Return the (X, Y) coordinate for the center point of the cell that contains the specified text.  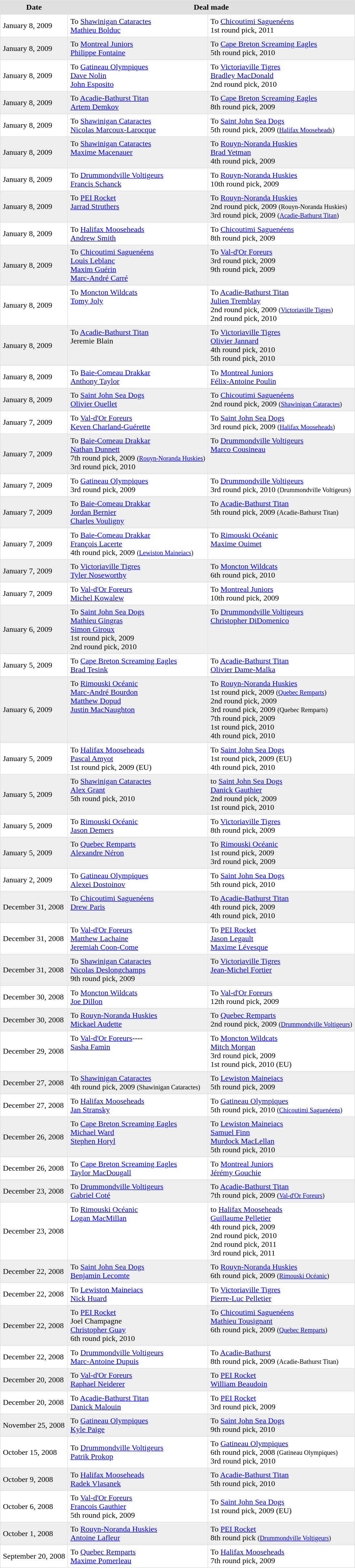
To Val-d'Or Foreurs12th round pick, 2009 (281, 997)
To Baie-Comeau DrakkarNathan Dunnett7th round pick, 2009 (Rouyn-Noranda Huskies)3rd round pick, 2010 (138, 454)
October 1, 2008 (34, 1533)
To Baie-Comeau DrakkarJordan BernierCharles Vouligny (138, 512)
To PEI RocketJarrad Struthers (138, 207)
to Halifax MooseheadsGuillaume Pelletier4th round pick, 20092nd round pick, 20102nd round pick, 20113rd round pick, 2011 (281, 1231)
To Chicoutimi SaguenéensLouis LeblancMaxim GuérinMarc-André Carré (138, 265)
To Cape Breton Screaming EaglesTaylor MacDougall (138, 1168)
To Chicoutimi SaguenéensMathieu Tousignant6th round pick, 2009 (Quebec Remparts) (281, 1325)
To Halifax MooseheadsPascal Amyot1st round pick, 2009 (EU) (138, 759)
To Quebec RempartsMaxime Pomerleau (138, 1556)
To Gatineau OlympiquesKyle Paige (138, 1425)
To Gatineau Olympiques5th round pick, 2010 (Chicoutimi Saguenéens) (281, 1105)
To Quebec RempartsAlexandre Néron (138, 853)
To Acadie-Bathurst Titan5th round pick, 2010 (281, 1479)
To Rimouski OcéanicMarc-André BourdonMatthew DopudJustin MacNaughton (138, 710)
To Cape Breton Screaming Eagles5th round pick, 2010 (281, 48)
To Acadie-Bathurst TitanOlivier Dame-Malka (281, 665)
To Val-d'Or Foreurs----Sasha Famin (138, 1051)
To Baie-Comeau DrakkarFrançois Lacerte4th round pick, 2009 (Lewiston Maineiacs) (138, 544)
To Saint John Sea Dogs3rd round pick, 2009 (Halifax Mooseheads) (281, 422)
To Drummondville VoltigeursPatrik Prokop (138, 1452)
To Val-d'Or ForeursKeven Charland-Guérette (138, 422)
To Chicoutimi Saguenéens2nd round pick, 2009 (Shawinigan Cataractes) (281, 400)
To Moncton Wildcats6th round pick, 2010 (281, 571)
To Montreal Juniors10th round pick, 2009 (281, 593)
To Halifax MooseheadsAndrew Smith (138, 233)
To PEI Rocket3rd round pick, 2009 (281, 1402)
To Moncton WildcatsTomy Joly (138, 305)
December 29, 2008 (34, 1051)
To Quebec Remparts2nd round pick, 2009 (Drummondville Voltigeurs) (281, 1020)
To Cape Breton Screaming Eagles8th round pick, 2009 (281, 103)
To Gatineau Olympiques6th round pick, 2008 (Gatineau Olympiques)3rd round pick, 2010 (281, 1452)
To Rimouski OcéanicJason Demers (138, 826)
To Victoriaville TigresOlivier Jannard4th round pick, 20105th round pick, 2010 (281, 345)
To Shawinigan CataractesNicolas Marcoux-Larocque (138, 125)
To Shawinigan CataractesMaxime Macenauer (138, 153)
To Acadie-Bathurst TitanJulien Tremblay2nd round pick, 2009 (Victoriaville Tigres)2nd round pick, 2010 (281, 305)
To Chicoutimi SaguenéensDrew Paris (138, 907)
To Halifax Mooseheads7th round pick, 2009 (281, 1556)
To Rouyn-Noranda Huskies6th round pick, 2009 (Rimouski Océanic) (281, 1271)
To Lewiston Maineiacs5th round pick, 2009 (281, 1083)
To Acadie-Bathurst Titan7th round pick, 2009 (Val-d'Or Foreurs) (281, 1191)
To Victoriaville Tigres8th round pick, 2009 (281, 826)
To Saint John Sea Dogs1st round pick, 2009 (EU)4th round pick, 2010 (281, 759)
To Gatineau OlympiquesAlexei Dostoinov (138, 880)
October 15, 2008 (34, 1452)
To Drummondville VoltigeursMarco Cousineau (281, 454)
To Montreal JuniorsFélix-Antoine Poulin (281, 377)
To Rouyn-Noranda Huskies2nd round pick, 2009 (Rouyn-Noranda Huskies)3rd round pick, 2009 (Acadie-Bathurst Titan) (281, 207)
To Saint John Sea DogsBenjamin Lecomte (138, 1271)
To PEI Rocket8th round pick (Drummondville Voltigeurs) (281, 1533)
To Val-d'Or ForeursFrancois Gauthier5th round pick, 2009 (138, 1506)
To Saint John Sea Dogs9th round pick, 2010 (281, 1425)
To Victoriaville TigresBradley MacDonald2nd round pick, 2010 (281, 75)
October 9, 2008 (34, 1479)
To Acadie-Bathurst TitanJeremie Blain (138, 345)
To Acadie-Bathurst TitanDanick Malouin (138, 1402)
Date (34, 7)
to Saint John Sea DogsDanick Gauthier2nd round pick, 20091st round pick, 2010 (281, 794)
To Drummondville VoltigeursChristopher DiDomenico (281, 630)
To Rimouski OcéanicMaxime Ouimet (281, 544)
To Cape Breton Screaming EaglesBrad Tesink (138, 665)
To Rimouski OcéanicLogan MacMillan (138, 1231)
To Val-d'Or ForeursRaphael Neiderer (138, 1380)
September 20, 2008 (34, 1556)
To Shawinigan Cataractes4th round pick, 2009 (Shawinigan Cataractes) (138, 1083)
To Lewiston MaineiacsSamuel FinnMurdock MacLellan5th round pick, 2010 (281, 1137)
To Shawinigan CataractesNicolas Deslongchamps9th round pick, 2009 (138, 970)
To Victoriaville TigresJean-Michel Fortier (281, 970)
To Saint John Sea DogsMathieu GingrasSimon Giroux1st round pick, 20092nd round pick, 2010 (138, 630)
To Moncton WildcatsMitch Morgan3rd round pick, 20091st round pick, 2010 (EU) (281, 1051)
To PEI RocketJason LegaultMaxime Lévesque (281, 938)
To Acadie-Bathurst Titan5th round pick, 2009 (Acadie-Bathurst Titan) (281, 512)
To Victoriaville TigresTyler Noseworthy (138, 571)
To Halifax MooseheadsJan Stransky (138, 1105)
To Drummondville VoltigeursGabriel Coté (138, 1191)
To Acadie-Bathurst TitanArtem Demkov (138, 103)
To Rouyn-Noranda HuskiesAntoine Lafleur (138, 1533)
To Shawinigan CataractesAlex Grant5th round pick, 2010 (138, 794)
To Rimouski Océanic1st round pick, 20093rd round pick, 2009 (281, 853)
To Saint John Sea DogsOlivier Ouellet (138, 400)
To Acadie-Bathurst Titan4th round pick, 20094th round pick, 2010 (281, 907)
To Cape Breton Screaming EaglesMichael WardStephen Horyl (138, 1137)
To Saint John Sea Dogs5th round pick, 2010 (281, 880)
To Val-d'Or Foreurs3rd round pick, 20099th round pick, 2009 (281, 265)
To Chicoutimi Saguenéens8th round pick, 2009 (281, 233)
To Gatineau Olympiques3rd round pick, 2009 (138, 485)
To PEI RocketJoel ChampagneChristopher Guay6th round pick, 2010 (138, 1325)
To Lewiston MaineiacsNick Huard (138, 1294)
November 25, 2008 (34, 1425)
To Moncton WildcatsJoe Dillon (138, 997)
Deal made (211, 7)
To Drummondville Voltigeurs3rd round pick, 2010 (Drummondville Voltigeurs) (281, 485)
To Chicoutimi Saguenéens1st round pick, 2011 (281, 25)
To Montreal JuniorsPhilippe Fontaine (138, 48)
To Saint John Sea Dogs5th round pick, 2009 (Halifax Mooseheads) (281, 125)
To Val-d'Or ForeursMichel Kowalew (138, 593)
To PEI RocketWilliam Beaudoin (281, 1380)
To Halifax MooseheadsRadek Vlasanek (138, 1479)
To Val-d'Or ForeursMatthew LachaineJeremiah Coon-Come (138, 938)
To Rouyn-Noranda HuskiesMickael Audette (138, 1020)
To Gatineau OlympiquesDave NolinJohn Esposito (138, 75)
To Rouyn-Noranda HuskiesBrad Yetman4th round pick, 2009 (281, 153)
To Acadie-Bathurst8th round pick, 2009 (Acadie-Bathurst Titan) (281, 1357)
To Montreal JuniorsJérémy Gouchie (281, 1168)
To Rouyn-Noranda Huskies10th round pick, 2009 (281, 179)
To Drummondville VoltigeursMarc-Antoine Dupuis (138, 1357)
To Victoriaville TigresPierre-Luc Pelletier (281, 1294)
October 6, 2008 (34, 1506)
To Shawinigan CataractesMathieu Bolduc (138, 25)
To Baie-Comeau DrakkarAnthony Taylor (138, 377)
January 2, 2009 (34, 880)
To Drummondville VoltigeursFrancis Schanck (138, 179)
To Saint John Sea Dogs1st round pick, 2009 (EU) (281, 1506)
